For the text-containing cell, return its midpoint in (X, Y) coordinate format. 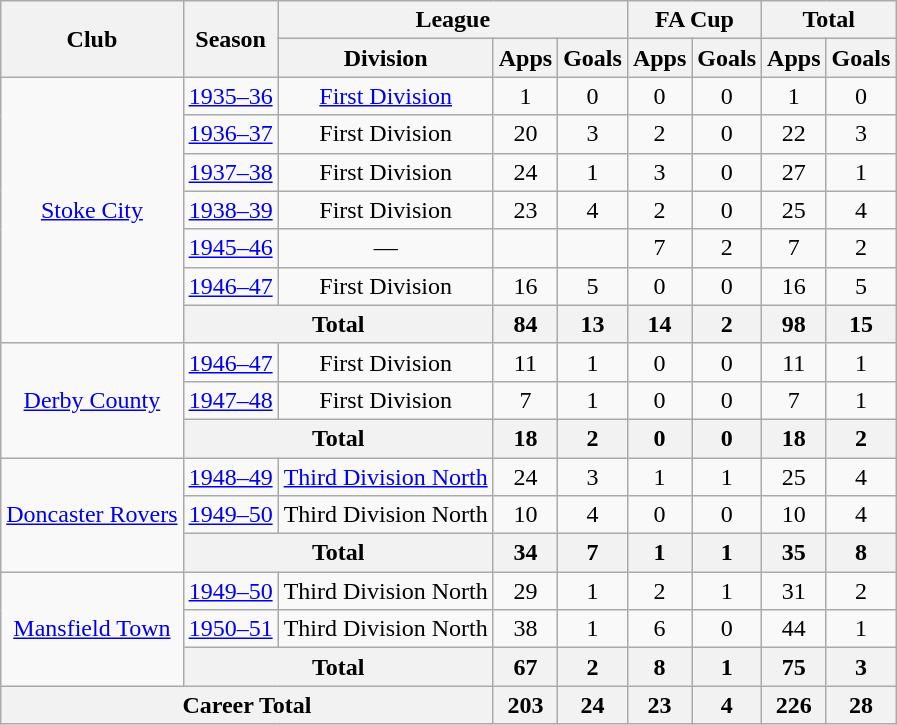
— (386, 248)
Doncaster Rovers (92, 515)
31 (794, 591)
1937–38 (230, 172)
226 (794, 705)
Season (230, 39)
13 (593, 324)
6 (659, 629)
27 (794, 172)
1950–51 (230, 629)
15 (861, 324)
Club (92, 39)
Mansfield Town (92, 629)
Division (386, 58)
Derby County (92, 400)
1938–39 (230, 210)
34 (525, 553)
Career Total (247, 705)
203 (525, 705)
22 (794, 134)
1936–37 (230, 134)
14 (659, 324)
1935–36 (230, 96)
29 (525, 591)
44 (794, 629)
League (452, 20)
67 (525, 667)
84 (525, 324)
98 (794, 324)
28 (861, 705)
20 (525, 134)
38 (525, 629)
1945–46 (230, 248)
FA Cup (694, 20)
75 (794, 667)
35 (794, 553)
Stoke City (92, 210)
1947–48 (230, 400)
1948–49 (230, 477)
